Locate the cell with the specified text and output its (X, Y) center coordinate. 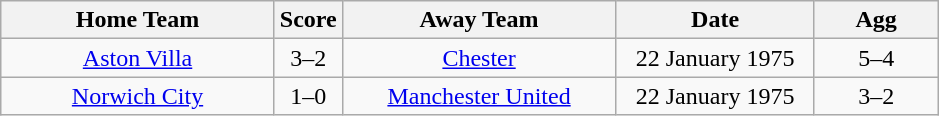
Aston Villa (138, 58)
1–0 (308, 96)
Norwich City (138, 96)
Agg (876, 20)
Date (716, 20)
Away Team (479, 20)
Chester (479, 58)
Manchester United (479, 96)
Home Team (138, 20)
Score (308, 20)
5–4 (876, 58)
